Return (x, y) of the center of cell containing provided text 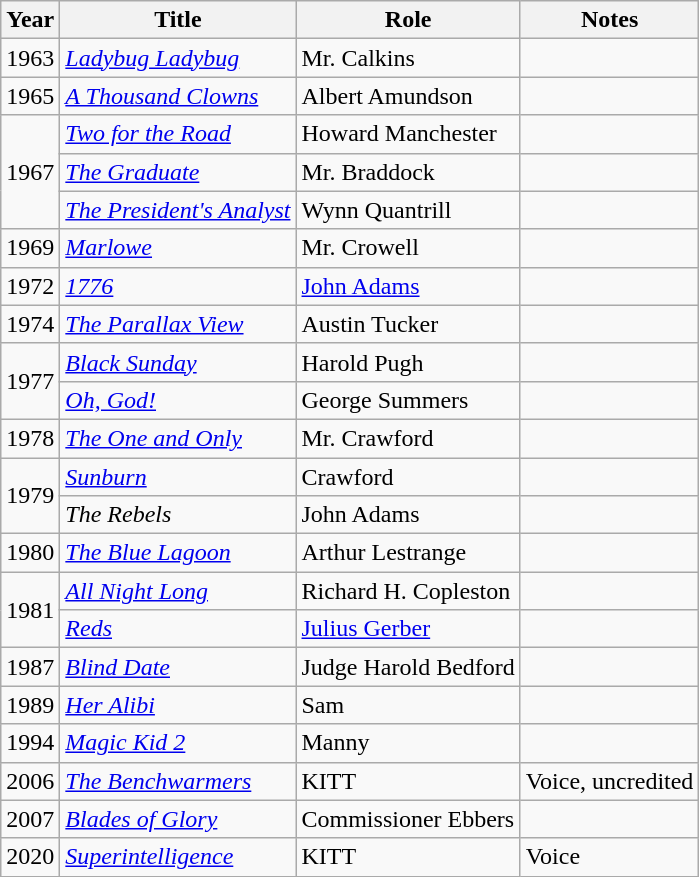
1981 (30, 610)
Title (178, 20)
1969 (30, 248)
George Summers (408, 400)
Voice, uncredited (610, 781)
1963 (30, 58)
Blades of Glory (178, 819)
2007 (30, 819)
Harold Pugh (408, 362)
Oh, God! (178, 400)
Sunburn (178, 477)
Year (30, 20)
Ladybug Ladybug (178, 58)
Role (408, 20)
Judge Harold Bedford (408, 667)
2006 (30, 781)
1978 (30, 438)
All Night Long (178, 591)
Reds (178, 629)
Her Alibi (178, 705)
Richard H. Copleston (408, 591)
Mr. Calkins (408, 58)
Mr. Crawford (408, 438)
Arthur Lestrange (408, 553)
Mr. Crowell (408, 248)
Sam (408, 705)
1974 (30, 324)
Howard Manchester (408, 134)
Albert Amundson (408, 96)
Blind Date (178, 667)
1989 (30, 705)
The Parallax View (178, 324)
1980 (30, 553)
Austin Tucker (408, 324)
Commissioner Ebbers (408, 819)
Julius Gerber (408, 629)
The Benchwarmers (178, 781)
The Graduate (178, 172)
1967 (30, 172)
The Rebels (178, 515)
Crawford (408, 477)
Marlowe (178, 248)
1972 (30, 286)
1965 (30, 96)
The President's Analyst (178, 210)
Superintelligence (178, 857)
1979 (30, 496)
Manny (408, 743)
1994 (30, 743)
1987 (30, 667)
Magic Kid 2 (178, 743)
2020 (30, 857)
The One and Only (178, 438)
The Blue Lagoon (178, 553)
Black Sunday (178, 362)
Voice (610, 857)
1776 (178, 286)
Notes (610, 20)
Wynn Quantrill (408, 210)
1977 (30, 381)
Two for the Road (178, 134)
Mr. Braddock (408, 172)
A Thousand Clowns (178, 96)
